Provide the [X, Y] coordinate of the cell's center where the given text is located.  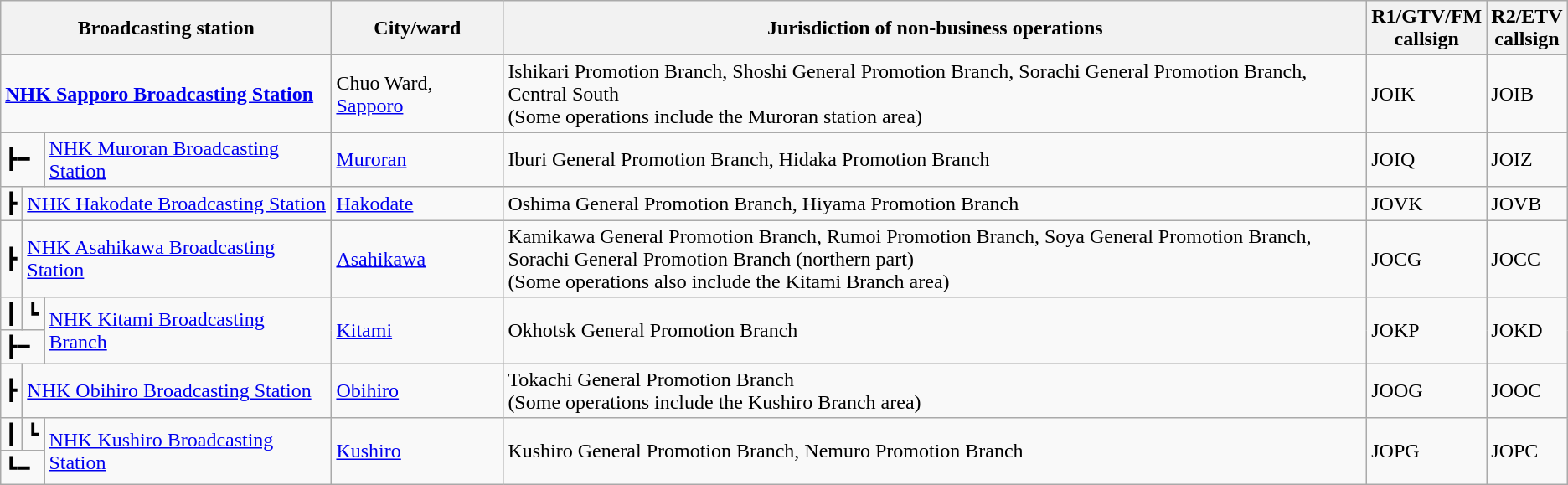
JOVB [1527, 204]
Kitami [417, 330]
JOCG [1427, 258]
Chuo Ward, Sapporo [417, 94]
JOOC [1527, 390]
JOKP [1427, 330]
NHK Kitami Broadcasting Branch [188, 330]
JOCC [1527, 258]
Hakodate [417, 204]
JOIB [1527, 94]
NHK Hakodate Broadcasting Station [178, 204]
NHK Kushiro Broadcasting Station [188, 451]
JOIQ [1427, 159]
Kushiro [417, 451]
JOIK [1427, 94]
JOVK [1427, 204]
JOOG [1427, 390]
R2/ETVcallsign [1527, 28]
Jurisdiction of non-business operations [935, 28]
NHK Sapporo Broadcasting Station [166, 94]
JOPG [1427, 451]
R1/GTV/FMcallsign [1427, 28]
Muroran [417, 159]
JOPC [1527, 451]
Okhotsk General Promotion Branch [935, 330]
Kushiro General Promotion Branch, Nemuro Promotion Branch [935, 451]
Oshima General Promotion Branch, Hiyama Promotion Branch [935, 204]
City/ward [417, 28]
Iburi General Promotion Branch, Hidaka Promotion Branch [935, 159]
Asahikawa [417, 258]
NHK Obihiro Broadcasting Station [178, 390]
JOIZ [1527, 159]
Obihiro [417, 390]
NHK Muroran Broadcasting Station [188, 159]
Tokachi General Promotion Branch(Some operations include the Kushiro Branch area) [935, 390]
Broadcasting station [166, 28]
JOKD [1527, 330]
NHK Asahikawa Broadcasting Station [178, 258]
┗━ [23, 467]
